Locate the cell with the specified text and output its [x, y] center coordinate. 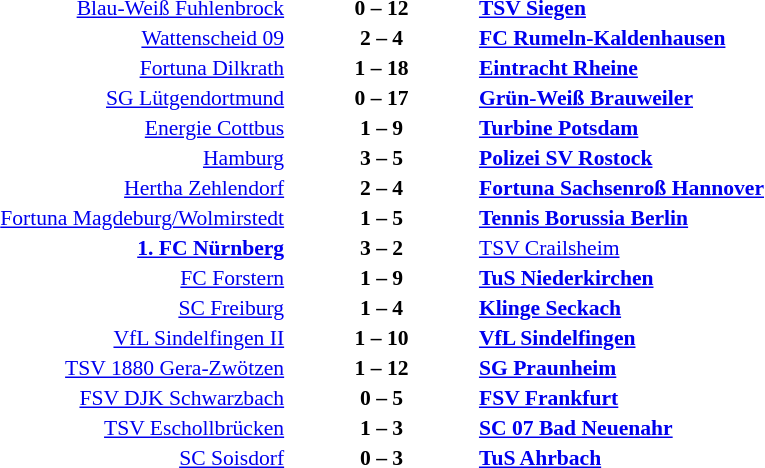
1 – 10 [382, 338]
3 – 2 [382, 248]
1 – 4 [382, 308]
1 – 12 [382, 368]
1 – 5 [382, 218]
1 – 18 [382, 68]
3 – 5 [382, 158]
0 – 5 [382, 398]
1 – 3 [382, 428]
0 – 17 [382, 98]
